Identify which cell holds the provided text, then report its (x, y) central coordinate. 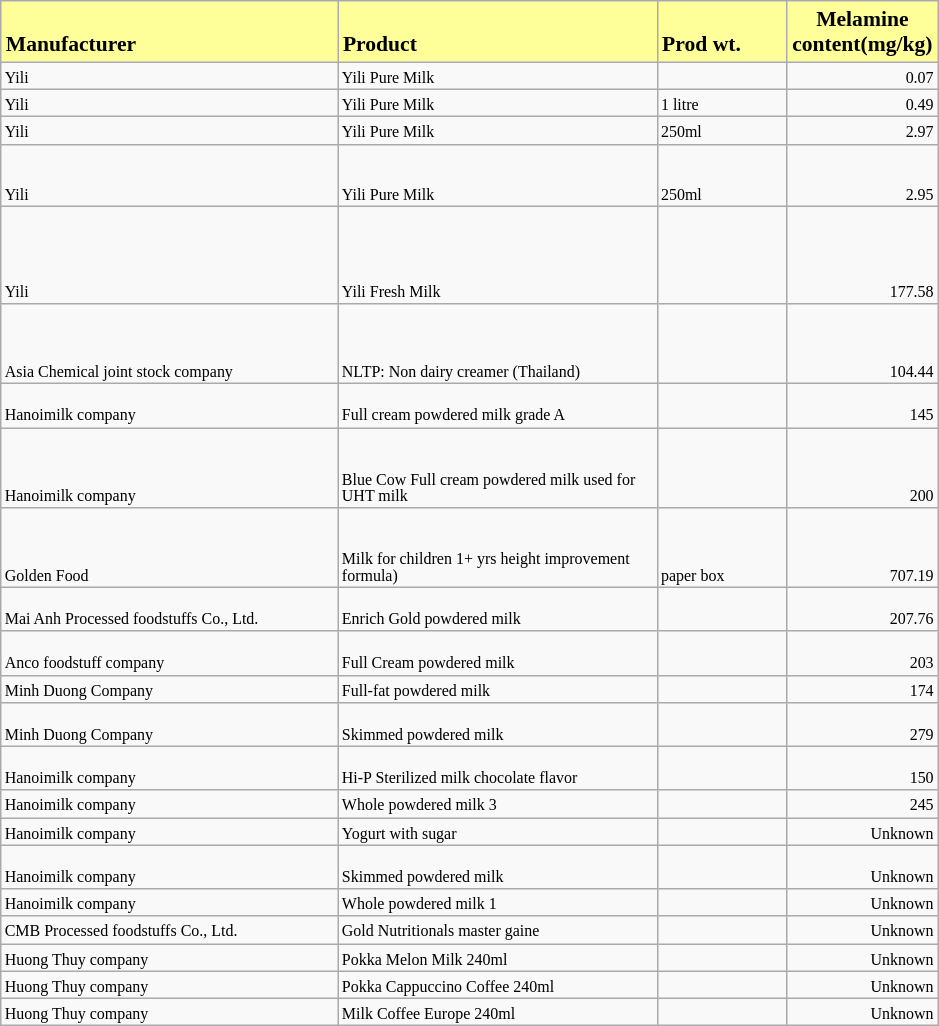
174 (862, 688)
1 litre (722, 104)
279 (862, 725)
203 (862, 654)
Full cream powdered milk grade A (498, 406)
177.58 (862, 255)
245 (862, 804)
707.19 (862, 548)
200 (862, 468)
Asia Chemical joint stock company (170, 344)
104.44 (862, 344)
Milk for children 1+ yrs height improvement formula) (498, 548)
paper box (722, 548)
Enrich Gold powdered milk (498, 610)
Hi-P Sterilized milk chocolate flavor (498, 769)
Milk Coffee Europe 240ml (498, 1012)
Product (498, 32)
Blue Cow Full cream powdered milk used for UHT milk (498, 468)
Whole powdered milk 3 (498, 804)
NLTP: Non dairy creamer (Thailand) (498, 344)
Prod wt. (722, 32)
2.97 (862, 130)
Yogurt with sugar (498, 832)
Full Cream powdered milk (498, 654)
Pokka Melon Milk 240ml (498, 958)
0.07 (862, 76)
Full-fat powdered milk (498, 688)
CMB Processed foodstuffs Co., Ltd. (170, 930)
Melaminecontent(mg/kg) (862, 32)
207.76 (862, 610)
Manufacturer (170, 32)
Whole powdered milk 1 (498, 902)
Yili Fresh Milk (498, 255)
Anco foodstuff company (170, 654)
150 (862, 769)
Golden Food (170, 548)
0.49 (862, 104)
Gold Nutritionals master gaine (498, 930)
Mai Anh Processed foodstuffs Co., Ltd. (170, 610)
145 (862, 406)
2.95 (862, 175)
Pokka Cappuccino Coffee 240ml (498, 984)
